For the text-containing cell, return its midpoint in (x, y) coordinate format. 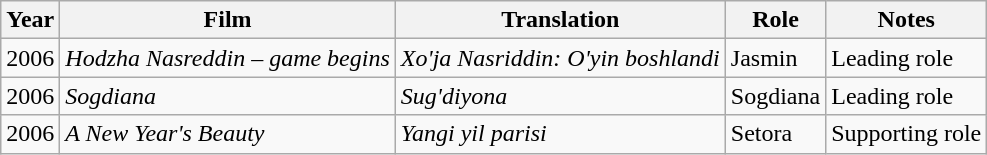
Notes (906, 20)
Translation (560, 20)
Setora (775, 134)
Role (775, 20)
Film (228, 20)
Supporting role (906, 134)
Yangi yil parisi (560, 134)
Sug'diyona (560, 96)
Jasmin (775, 58)
A New Year's Beauty (228, 134)
Year (30, 20)
Hodzha Nasreddin – game begins (228, 58)
Xo'ja Nasriddin: O'yin boshlandi (560, 58)
